Search for the cell housing the specified text and yield its [X, Y] center coordinate. 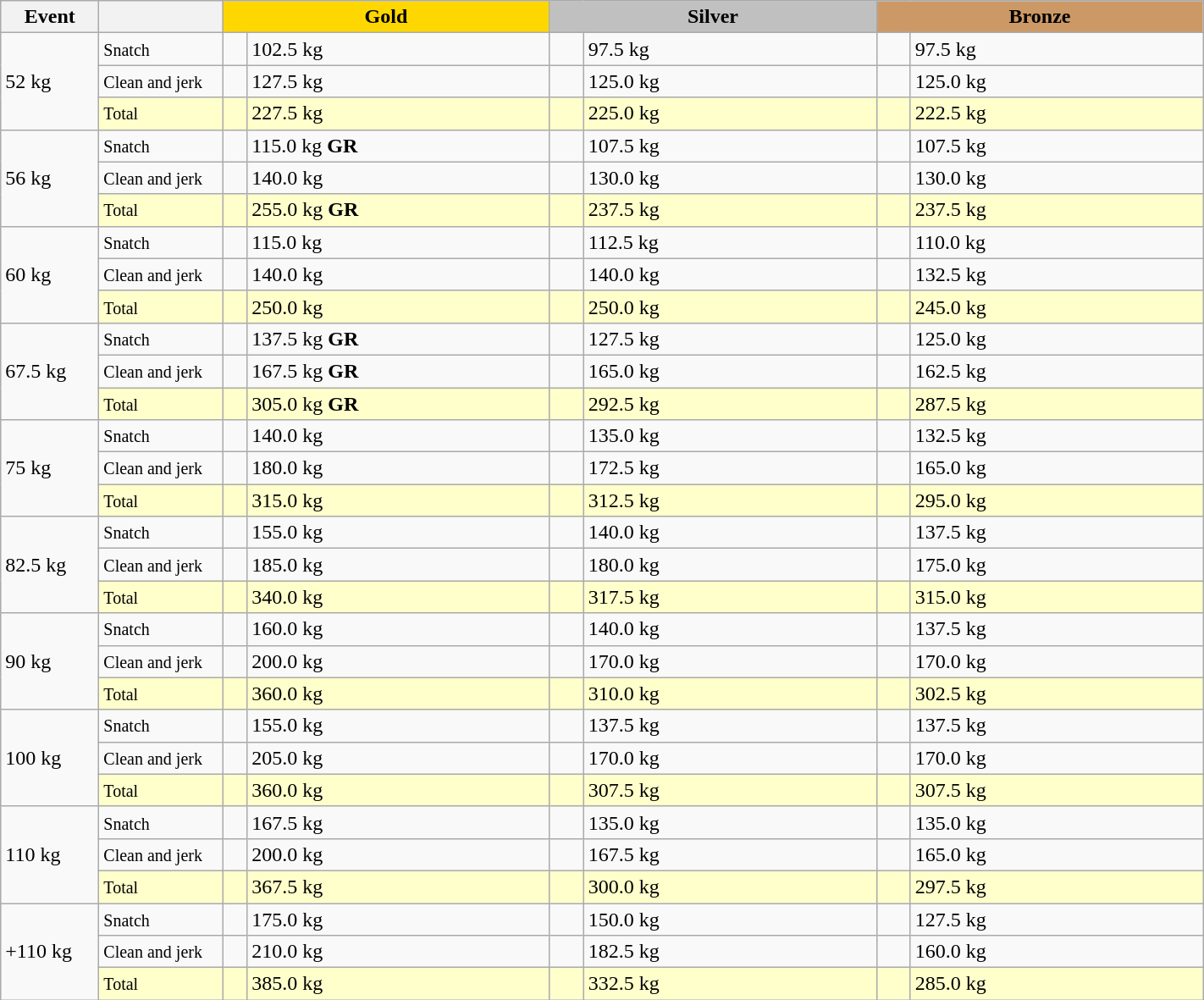
56 kg [50, 178]
112.5 kg [730, 242]
82.5 kg [50, 565]
150.0 kg [730, 919]
300.0 kg [730, 887]
222.5 kg [1057, 113]
385.0 kg [398, 984]
285.0 kg [1057, 984]
227.5 kg [398, 113]
185.0 kg [398, 565]
67.5 kg [50, 371]
110.0 kg [1057, 242]
310.0 kg [730, 693]
292.5 kg [730, 404]
287.5 kg [1057, 404]
255.0 kg GR [398, 210]
210.0 kg [398, 952]
100 kg [50, 758]
317.5 kg [730, 597]
205.0 kg [398, 758]
295.0 kg [1057, 500]
182.5 kg [730, 952]
167.5 kg GR [398, 371]
110 kg [50, 854]
245.0 kg [1057, 307]
52 kg [50, 81]
162.5 kg [1057, 371]
75 kg [50, 468]
Silver [713, 17]
367.5 kg [398, 887]
115.0 kg GR [398, 146]
225.0 kg [730, 113]
297.5 kg [1057, 887]
102.5 kg [398, 49]
Bronze [1040, 17]
115.0 kg [398, 242]
60 kg [50, 274]
Gold [386, 17]
172.5 kg [730, 468]
305.0 kg GR [398, 404]
302.5 kg [1057, 693]
Event [50, 17]
137.5 kg GR [398, 339]
90 kg [50, 661]
340.0 kg [398, 597]
332.5 kg [730, 984]
+110 kg [50, 951]
312.5 kg [730, 500]
